Provide the (X, Y) coordinate of the cell's center where the given text is located.  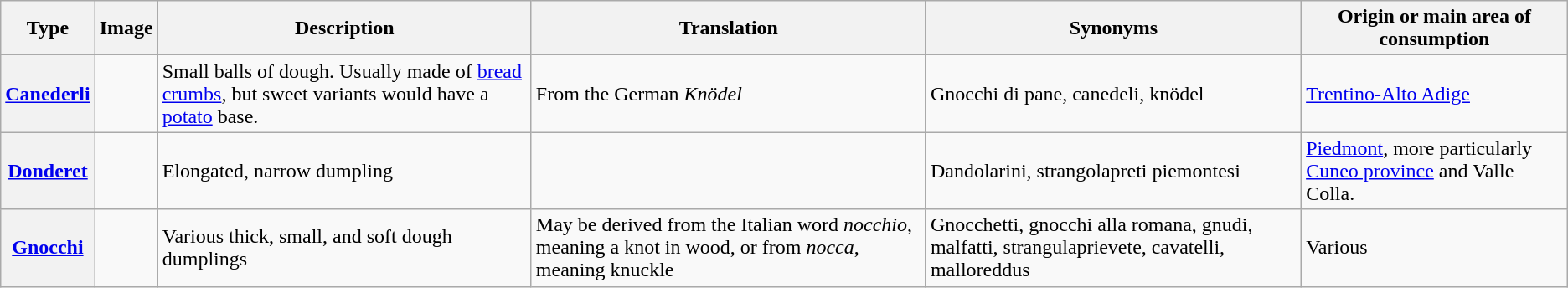
Gnocchi di pane, canedeli, knödel (1113, 94)
Synonyms (1113, 28)
Origin or main area of consumption (1435, 28)
May be derived from the Italian word nocchio, meaning a knot in wood, or from nocca, meaning knuckle (729, 248)
Piedmont, more particularly Cuneo province and Valle Colla. (1435, 171)
Description (344, 28)
Elongated, narrow dumpling (344, 171)
Dandolarini, strangolapreti piemontesi (1113, 171)
Gnocchetti, gnocchi alla romana, gnudi, malfatti, strangulaprievete, cavatelli, malloreddus (1113, 248)
From the German Knödel (729, 94)
Image (126, 28)
Canederli (48, 94)
Trentino-Alto Adige (1435, 94)
Gnocchi (48, 248)
Various (1435, 248)
Small balls of dough. Usually made of bread crumbs, but sweet variants would have a potato base. (344, 94)
Type (48, 28)
Donderet (48, 171)
Various thick, small, and soft dough dumplings (344, 248)
Translation (729, 28)
